From the cell containing the given text, extract its center point as (X, Y) coordinate. 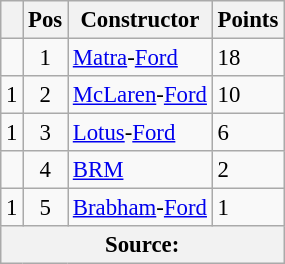
18 (248, 58)
Matra-Ford (140, 58)
McLaren-Ford (140, 95)
Lotus-Ford (140, 133)
4 (46, 170)
5 (46, 208)
Brabham-Ford (140, 208)
Constructor (140, 20)
10 (248, 95)
Source: (142, 245)
3 (46, 133)
Pos (46, 20)
BRM (140, 170)
6 (248, 133)
Points (248, 20)
